Extract the (X, Y) coordinate from the center of the cell holding the provided text.  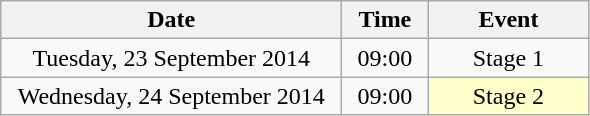
Tuesday, 23 September 2014 (172, 58)
Date (172, 20)
Stage 1 (508, 58)
Time (385, 20)
Event (508, 20)
Stage 2 (508, 96)
Wednesday, 24 September 2014 (172, 96)
